Determine the (X, Y) coordinate at the center of the cell enclosing the given text.  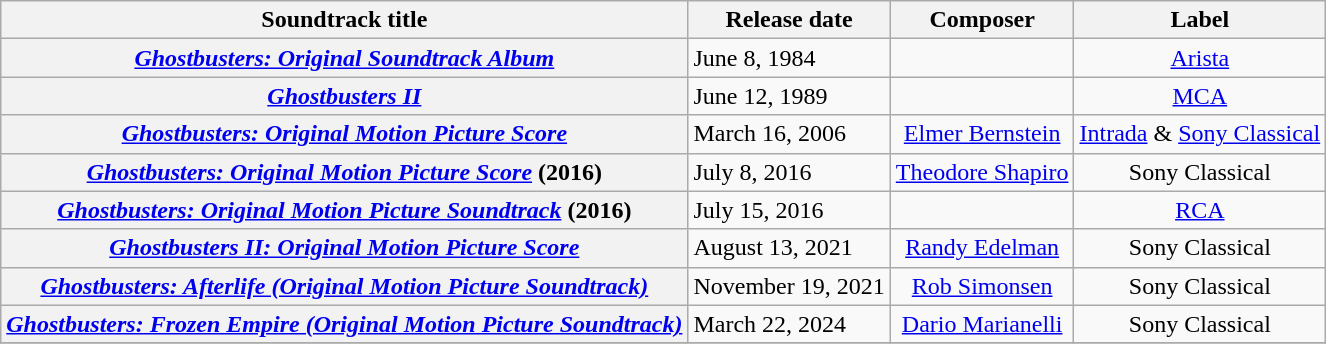
Dario Marianelli (982, 324)
Ghostbusters: Original Motion Picture Score (344, 134)
March 16, 2006 (789, 134)
RCA (1200, 210)
Release date (789, 20)
July 8, 2016 (789, 172)
June 12, 1989 (789, 96)
Label (1200, 20)
November 19, 2021 (789, 286)
Ghostbusters: Frozen Empire (Original Motion Picture Soundtrack) (344, 324)
Theodore Shapiro (982, 172)
Arista (1200, 58)
Soundtrack title (344, 20)
Ghostbusters: Original Motion Picture Soundtrack (2016) (344, 210)
Intrada & Sony Classical (1200, 134)
Ghostbusters II: Original Motion Picture Score (344, 248)
Ghostbusters II (344, 96)
Elmer Bernstein (982, 134)
Composer (982, 20)
Ghostbusters: Original Soundtrack Album (344, 58)
Ghostbusters: Original Motion Picture Score (2016) (344, 172)
MCA (1200, 96)
August 13, 2021 (789, 248)
Rob Simonsen (982, 286)
Ghostbusters: Afterlife (Original Motion Picture Soundtrack) (344, 286)
March 22, 2024 (789, 324)
July 15, 2016 (789, 210)
Randy Edelman (982, 248)
June 8, 1984 (789, 58)
